Return (X, Y) of the center of cell containing provided text 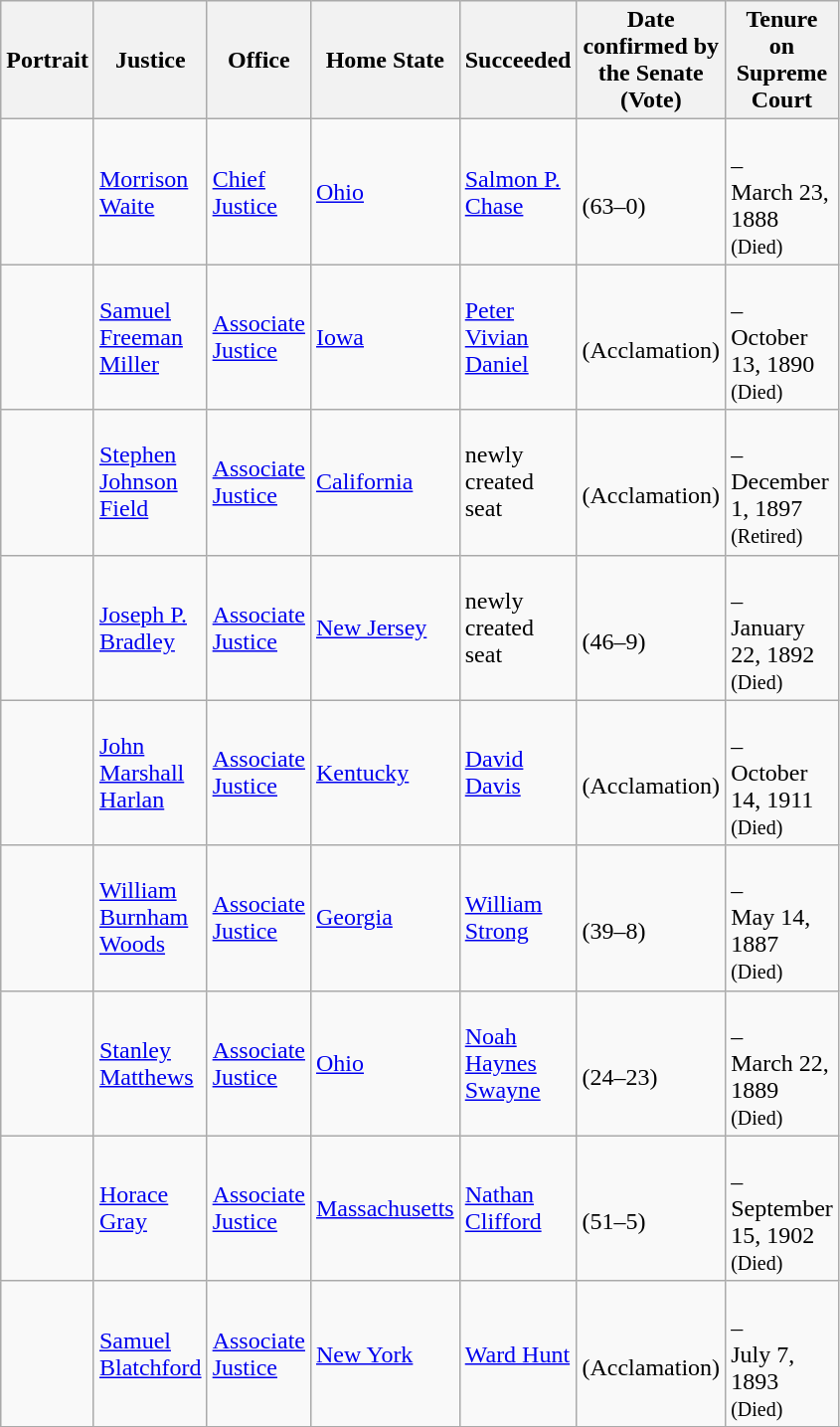
Iowa (385, 337)
–May 14, 1887(Died) (782, 918)
Peter Vivian Daniel (518, 337)
–October 13, 1890(Died) (782, 337)
William Burnham Woods (150, 918)
Justice (150, 60)
Salmon P. Chase (518, 192)
Tenure on Supreme Court (782, 60)
(46–9) (651, 627)
Office (258, 60)
Kentucky (385, 773)
Stephen Johnson Field (150, 482)
–March 23, 1888(Died) (782, 192)
Samuel Freeman Miller (150, 337)
Samuel Blatchford (150, 1353)
Georgia (385, 918)
(51–5) (651, 1208)
California (385, 482)
–March 22, 1889(Died) (782, 1063)
Portrait (48, 60)
Nathan Clifford (518, 1208)
–October 14, 1911(Died) (782, 773)
Noah Haynes Swayne (518, 1063)
New York (385, 1353)
(39–8) (651, 918)
–July 7, 1893(Died) (782, 1353)
Horace Gray (150, 1208)
(24–23) (651, 1063)
Massachusetts (385, 1208)
New Jersey (385, 627)
Ward Hunt (518, 1353)
William Strong (518, 918)
–September 15, 1902(Died) (782, 1208)
–December 1, 1897(Retired) (782, 482)
John Marshall Harlan (150, 773)
Joseph P. Bradley (150, 627)
Date confirmed by the Senate(Vote) (651, 60)
Stanley Matthews (150, 1063)
Chief Justice (258, 192)
–January 22, 1892(Died) (782, 627)
Succeeded (518, 60)
Home State (385, 60)
(63–0) (651, 192)
Morrison Waite (150, 192)
David Davis (518, 773)
